Output the [x, y] coordinate of the center of the cell containing the given text.  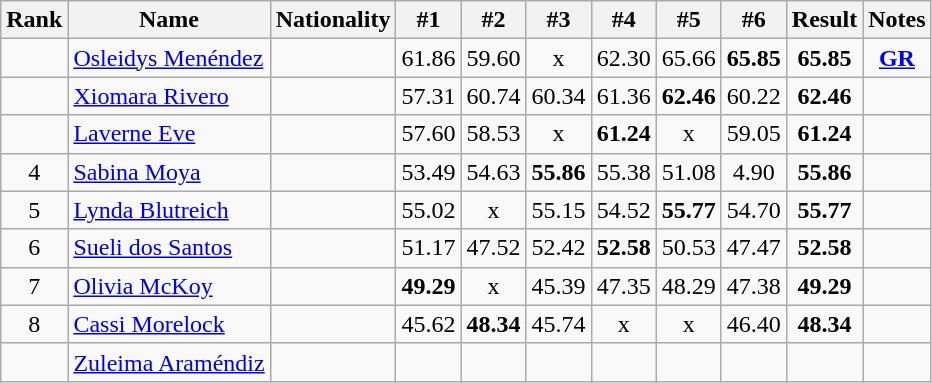
#5 [688, 20]
#1 [428, 20]
50.53 [688, 248]
Sueli dos Santos [169, 248]
52.42 [558, 248]
59.05 [754, 134]
Xiomara Rivero [169, 96]
46.40 [754, 324]
53.49 [428, 172]
5 [34, 210]
#6 [754, 20]
54.63 [494, 172]
Osleidys Menéndez [169, 58]
Cassi Morelock [169, 324]
61.86 [428, 58]
#3 [558, 20]
Laverne Eve [169, 134]
55.02 [428, 210]
54.52 [624, 210]
47.35 [624, 286]
#2 [494, 20]
45.62 [428, 324]
Olivia McKoy [169, 286]
Lynda Blutreich [169, 210]
8 [34, 324]
4 [34, 172]
Nationality [333, 20]
55.38 [624, 172]
54.70 [754, 210]
Zuleima Araméndiz [169, 362]
Result [824, 20]
60.22 [754, 96]
Rank [34, 20]
62.30 [624, 58]
45.74 [558, 324]
57.60 [428, 134]
59.60 [494, 58]
61.36 [624, 96]
48.29 [688, 286]
51.08 [688, 172]
6 [34, 248]
47.38 [754, 286]
47.47 [754, 248]
Sabina Moya [169, 172]
51.17 [428, 248]
65.66 [688, 58]
60.74 [494, 96]
4.90 [754, 172]
7 [34, 286]
57.31 [428, 96]
Notes [897, 20]
GR [897, 58]
55.15 [558, 210]
#4 [624, 20]
45.39 [558, 286]
47.52 [494, 248]
60.34 [558, 96]
58.53 [494, 134]
Name [169, 20]
